Return the (X, Y) coordinate for the center point of the cell that contains the specified text.  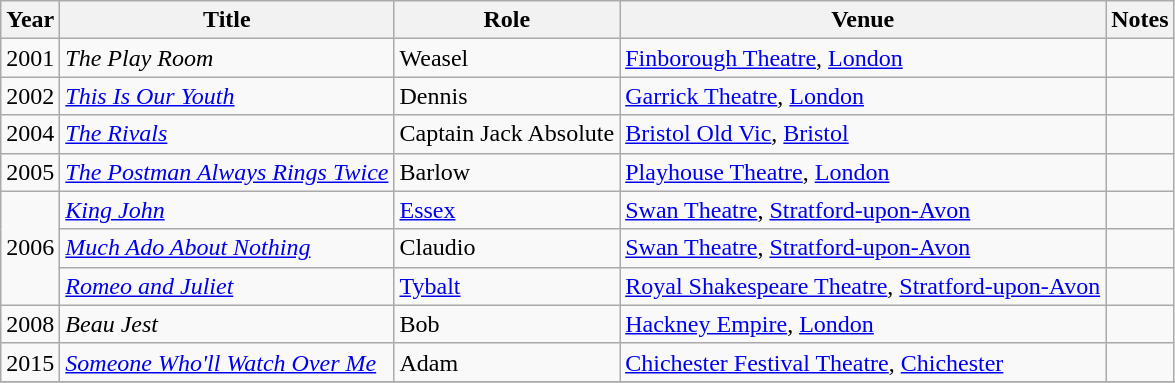
The Play Room (227, 58)
Beau Jest (227, 324)
Essex (507, 210)
Claudio (507, 248)
Romeo and Juliet (227, 286)
Weasel (507, 58)
2004 (30, 134)
Title (227, 20)
2002 (30, 96)
2015 (30, 362)
Notes (1140, 20)
Year (30, 20)
This Is Our Youth (227, 96)
Dennis (507, 96)
2006 (30, 248)
The Postman Always Rings Twice (227, 172)
Role (507, 20)
Hackney Empire, London (863, 324)
Bob (507, 324)
Barlow (507, 172)
2008 (30, 324)
Garrick Theatre, London (863, 96)
The Rivals (227, 134)
Captain Jack Absolute (507, 134)
King John (227, 210)
Finborough Theatre, London (863, 58)
Venue (863, 20)
Bristol Old Vic, Bristol (863, 134)
Playhouse Theatre, London (863, 172)
Someone Who'll Watch Over Me (227, 362)
Adam (507, 362)
Royal Shakespeare Theatre, Stratford-upon-Avon (863, 286)
Much Ado About Nothing (227, 248)
Tybalt (507, 286)
2005 (30, 172)
2001 (30, 58)
Chichester Festival Theatre, Chichester (863, 362)
